From the cell containing the given text, extract its center point as [X, Y] coordinate. 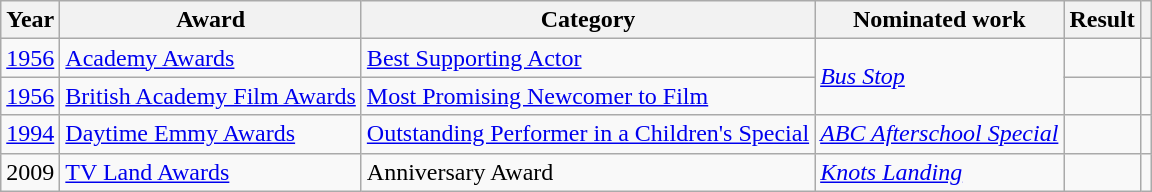
TV Land Awards [211, 172]
Result [1102, 20]
Academy Awards [211, 58]
British Academy Film Awards [211, 96]
Anniversary Award [588, 172]
Knots Landing [940, 172]
Best Supporting Actor [588, 58]
1994 [30, 134]
Category [588, 20]
Most Promising Newcomer to Film [588, 96]
Award [211, 20]
Year [30, 20]
Outstanding Performer in a Children's Special [588, 134]
Nominated work [940, 20]
2009 [30, 172]
Bus Stop [940, 77]
Daytime Emmy Awards [211, 134]
ABC Afterschool Special [940, 134]
